Identify which cell holds the provided text, then report its [X, Y] central coordinate. 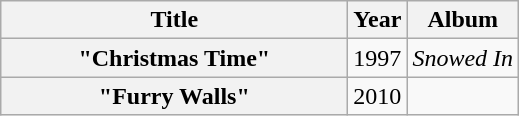
2010 [378, 96]
Album [463, 20]
Year [378, 20]
Snowed In [463, 58]
"Christmas Time" [174, 58]
1997 [378, 58]
"Furry Walls" [174, 96]
Title [174, 20]
